Identify which cell holds the provided text, then report its (x, y) central coordinate. 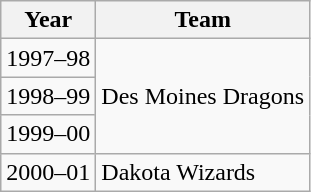
1998–99 (48, 96)
Year (48, 20)
1999–00 (48, 134)
1997–98 (48, 58)
Des Moines Dragons (203, 96)
Team (203, 20)
2000–01 (48, 172)
Dakota Wizards (203, 172)
